Capture the cell that displays the provided text and extract its (x, y) central coordinate. 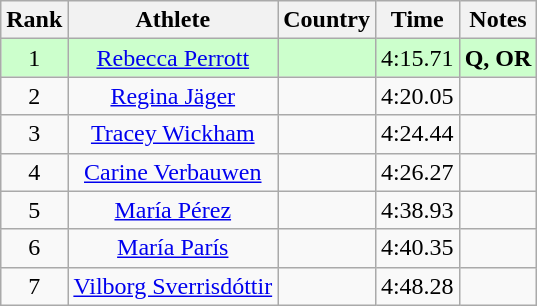
Notes (498, 20)
Time (417, 20)
Tracey Wickham (173, 134)
1 (34, 58)
7 (34, 286)
4 (34, 172)
Vilborg Sverrisdóttir (173, 286)
Country (327, 20)
4:40.35 (417, 248)
4:38.93 (417, 210)
Athlete (173, 20)
5 (34, 210)
4:26.27 (417, 172)
Rank (34, 20)
María París (173, 248)
4:48.28 (417, 286)
4:15.71 (417, 58)
2 (34, 96)
María Pérez (173, 210)
6 (34, 248)
Carine Verbauwen (173, 172)
4:24.44 (417, 134)
Rebecca Perrott (173, 58)
3 (34, 134)
Q, OR (498, 58)
Regina Jäger (173, 96)
4:20.05 (417, 96)
